Detect which cell encompasses the target text, then output its [x, y] center coordinate. 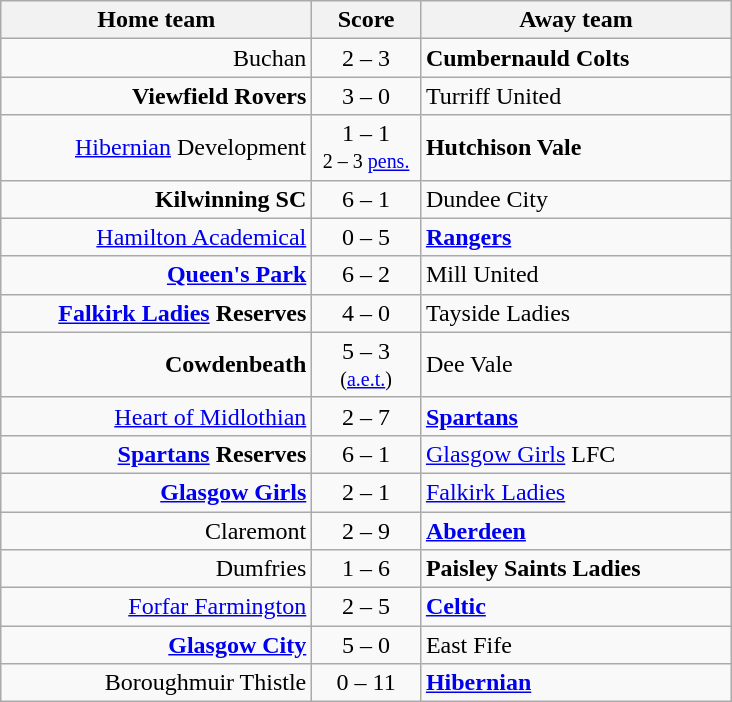
4 – 0 [366, 313]
Hibernian [576, 683]
Falkirk Ladies [576, 492]
Spartans [576, 416]
Aberdeen [576, 531]
0 – 11 [366, 683]
Viewfield Rovers [156, 96]
Celtic [576, 607]
Spartans Reserves [156, 454]
3 – 0 [366, 96]
2 – 5 [366, 607]
Hutchison Vale [576, 148]
Home team [156, 20]
Hamilton Academical [156, 237]
Queen's Park [156, 275]
1 – 6 [366, 569]
2 – 7 [366, 416]
Cowdenbeath [156, 364]
Dundee City [576, 199]
Heart of Midlothian [156, 416]
1 – 12 – 3 pens. [366, 148]
East Fife [576, 645]
Mill United [576, 275]
Glasgow Girls [156, 492]
Paisley Saints Ladies [576, 569]
Cumbernauld Colts [576, 58]
Hibernian Development [156, 148]
Forfar Farmington [156, 607]
5 – 3(a.e.t.) [366, 364]
Dee Vale [576, 364]
Turriff United [576, 96]
Claremont [156, 531]
6 – 2 [366, 275]
Kilwinning SC [156, 199]
5 – 0 [366, 645]
2 – 9 [366, 531]
Rangers [576, 237]
0 – 5 [366, 237]
2 – 1 [366, 492]
Dumfries [156, 569]
Buchan [156, 58]
Boroughmuir Thistle [156, 683]
Glasgow City [156, 645]
Away team [576, 20]
Falkirk Ladies Reserves [156, 313]
Tayside Ladies [576, 313]
Score [366, 20]
Glasgow Girls LFC [576, 454]
2 – 3 [366, 58]
